Determine the (X, Y) coordinate at the center of the cell enclosing the given text.  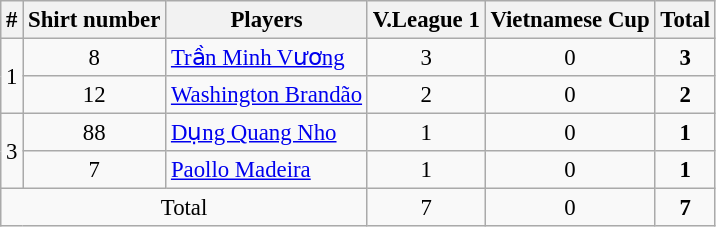
# (12, 20)
Players (267, 20)
Vietnamese Cup (570, 20)
V.League 1 (426, 20)
Shirt number (94, 20)
88 (94, 133)
Paollo Madeira (267, 170)
8 (94, 58)
Trần Minh Vương (267, 58)
12 (94, 95)
Dụng Quang Nho (267, 133)
Washington Brandão (267, 95)
